From the cell containing the given text, extract its center point as (X, Y) coordinate. 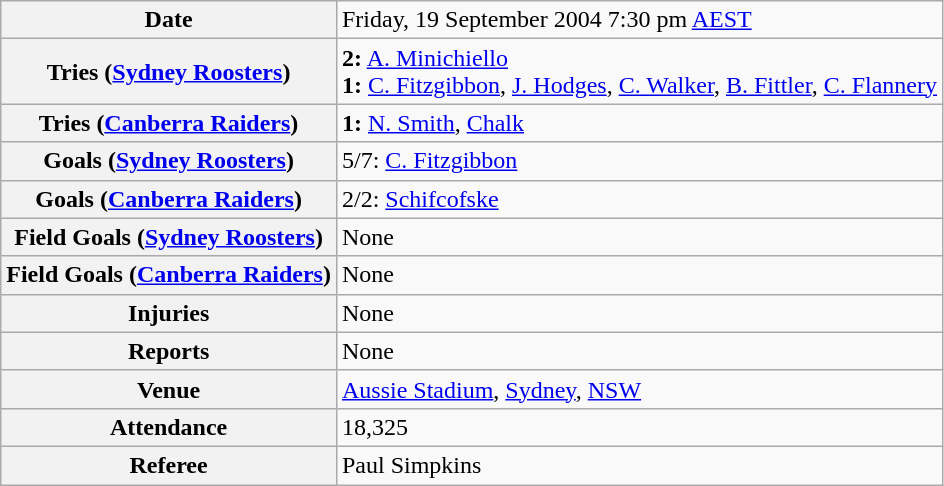
5/7: C. Fitzgibbon (639, 161)
Paul Simpkins (639, 465)
Goals (Canberra Raiders) (169, 199)
Friday, 19 September 2004 7:30 pm AEST (639, 20)
Reports (169, 351)
Tries (Canberra Raiders) (169, 123)
Venue (169, 389)
Goals (Sydney Roosters) (169, 161)
Field Goals (Canberra Raiders) (169, 275)
1: N. Smith, Chalk (639, 123)
2/2: Schifcofske (639, 199)
Tries (Sydney Roosters) (169, 72)
Referee (169, 465)
Field Goals (Sydney Roosters) (169, 237)
Attendance (169, 427)
Date (169, 20)
2: A. Minichiello 1: C. Fitzgibbon, J. Hodges, C. Walker, B. Fittler, C. Flannery (639, 72)
Injuries (169, 313)
Aussie Stadium, Sydney, NSW (639, 389)
18,325 (639, 427)
